From the cell containing the given text, extract its center point as (x, y) coordinate. 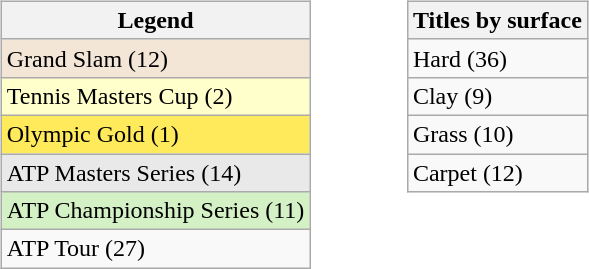
ATP Tour (27) (156, 249)
Clay (9) (497, 96)
Tennis Masters Cup (2) (156, 96)
Legend (156, 20)
Hard (36) (497, 58)
Grand Slam (12) (156, 58)
Olympic Gold (1) (156, 134)
Carpet (12) (497, 173)
Titles by surface (497, 20)
Grass (10) (497, 134)
ATP Championship Series (11) (156, 211)
ATP Masters Series (14) (156, 173)
